Locate the cell with the specified text and output its [x, y] center coordinate. 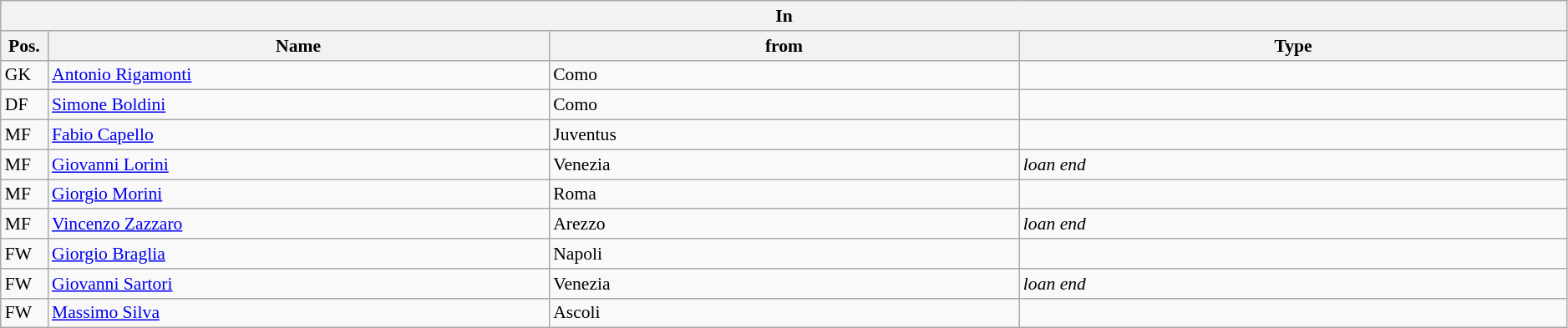
Ascoli [784, 313]
Vincenzo Zazzaro [298, 225]
Name [298, 46]
Simone Boldini [298, 105]
from [784, 46]
Pos. [24, 46]
Napoli [784, 254]
In [784, 16]
Giorgio Braglia [298, 254]
Roma [784, 194]
Giorgio Morini [298, 194]
GK [24, 75]
Type [1293, 46]
Arezzo [784, 225]
Giovanni Lorini [298, 164]
Massimo Silva [298, 313]
Antonio Rigamonti [298, 75]
Giovanni Sartori [298, 284]
DF [24, 105]
Fabio Capello [298, 135]
Juventus [784, 135]
